Pinpoint the cell where the given text exists, returning its [X, Y] midpoint coordinate. 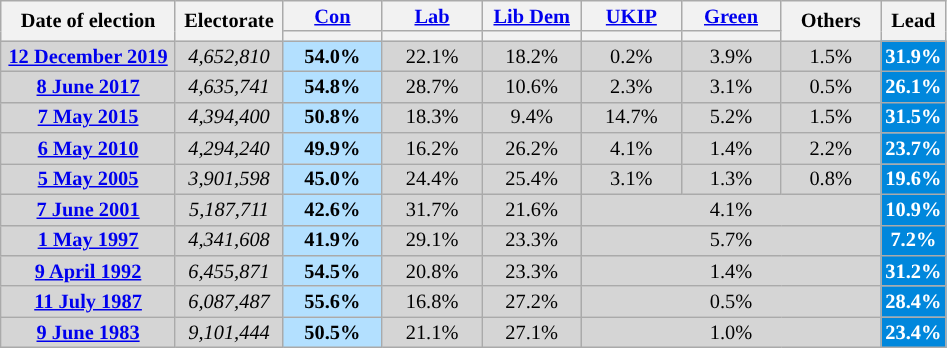
Green [731, 16]
6,087,487 [228, 302]
Lab [432, 16]
50.8% [333, 118]
16.8% [432, 302]
5,187,711 [228, 210]
1.0% [732, 332]
5.2% [731, 118]
6,455,871 [228, 270]
9 June 1983 [88, 332]
7 May 2015 [88, 118]
49.9% [333, 148]
14.7% [632, 118]
20.8% [432, 270]
10.9% [913, 210]
Date of election [88, 20]
7.2% [913, 240]
1.3% [731, 178]
4,294,240 [228, 148]
54.8% [333, 86]
11 July 1987 [88, 302]
22.1% [432, 56]
9 April 1992 [88, 270]
28.4% [913, 302]
18.3% [432, 118]
0.2% [632, 56]
29.1% [432, 240]
4,635,741 [228, 86]
54.0% [333, 56]
21.1% [432, 332]
41.9% [333, 240]
4,394,400 [228, 118]
4,652,810 [228, 56]
3.9% [731, 56]
10.6% [532, 86]
31.5% [913, 118]
23.4% [913, 332]
5 May 2005 [88, 178]
3,901,598 [228, 178]
21.6% [532, 210]
1 May 1997 [88, 240]
55.6% [333, 302]
27.1% [532, 332]
4,341,608 [228, 240]
16.2% [432, 148]
31.9% [913, 56]
19.6% [913, 178]
9.4% [532, 118]
50.5% [333, 332]
26.2% [532, 148]
28.7% [432, 86]
6 May 2010 [88, 148]
24.4% [432, 178]
18.2% [532, 56]
23.7% [913, 148]
42.6% [333, 210]
2.3% [632, 86]
25.4% [532, 178]
Others [831, 20]
2.2% [831, 148]
7 June 2001 [88, 210]
5.7% [732, 240]
31.7% [432, 210]
0.8% [831, 178]
54.5% [333, 270]
Lead [913, 20]
27.2% [532, 302]
UKIP [632, 16]
31.2% [913, 270]
26.1% [913, 86]
Con [333, 16]
8 June 2017 [88, 86]
Electorate [228, 20]
12 December 2019 [88, 56]
9,101,444 [228, 332]
45.0% [333, 178]
Lib Dem [532, 16]
